Provide the [X, Y] coordinate of the cell's center where the given text is located.  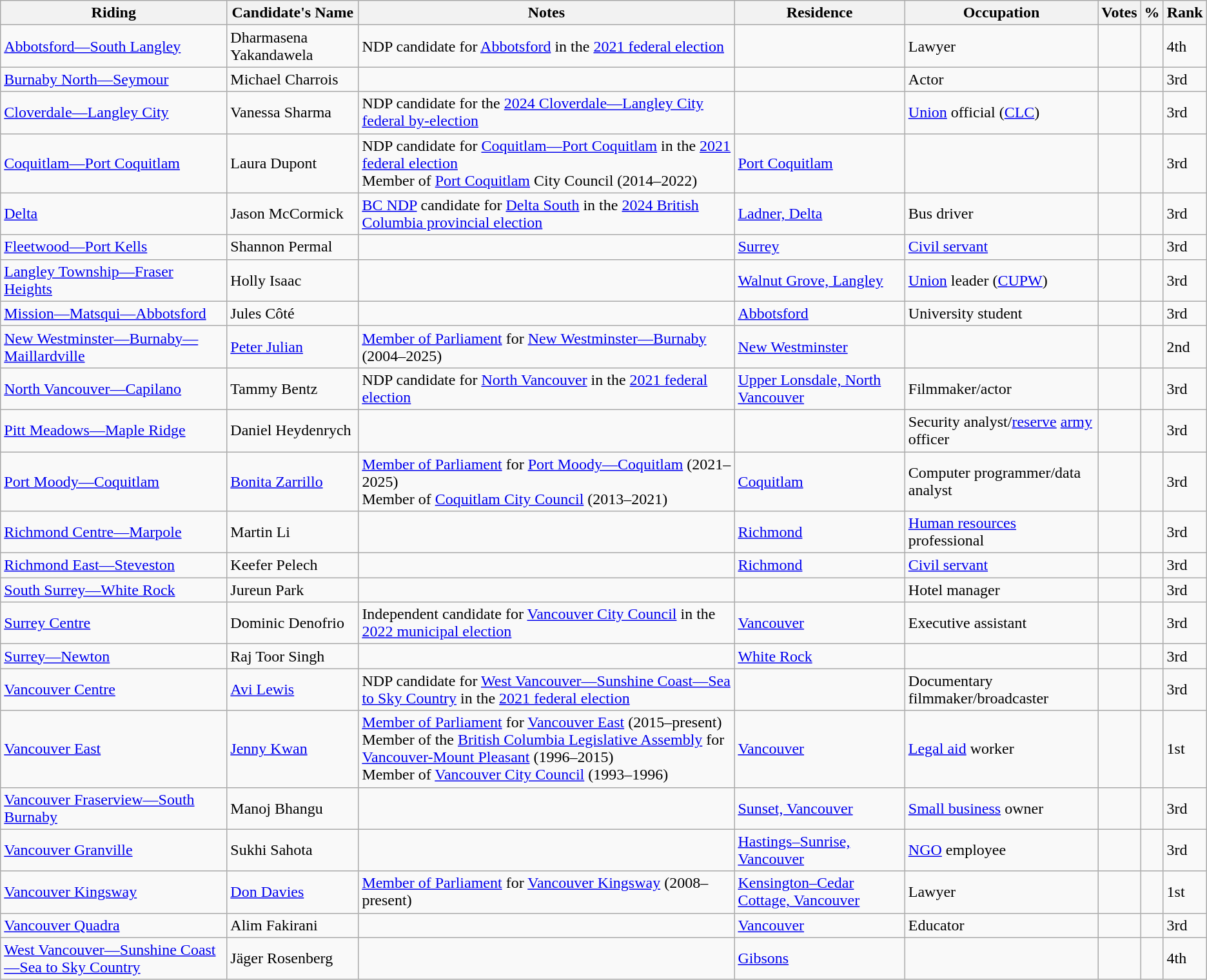
Jureun Park [293, 590]
Port Moody—Coquitlam [113, 481]
Human resources professional [1001, 533]
Peter Julian [293, 347]
Actor [1001, 79]
Bus driver [1001, 214]
Upper Lonsdale, North Vancouver [819, 388]
Filmmaker/actor [1001, 388]
Union official (CLC) [1001, 112]
New Westminster—Burnaby—Maillardville [113, 347]
Kensington–Cedar Cottage, Vancouver [819, 892]
NDP candidate for Coquitlam—Port Coquitlam in the 2021 federal election Member of Port Coquitlam City Council (2014–2022) [547, 163]
Member of Parliament for Vancouver Kingsway (2008–present) [547, 892]
Jason McCormick [293, 214]
Hotel manager [1001, 590]
Vancouver Fraserview—South Burnaby [113, 808]
Computer programmer/data analyst [1001, 481]
Burnaby North—Seymour [113, 79]
Jäger Rosenberg [293, 958]
Legal aid worker [1001, 749]
New Westminster [819, 347]
Security analyst/reserve army officer [1001, 431]
Notes [547, 13]
Riding [113, 13]
Vancouver Quadra [113, 925]
Dominic Denofrio [293, 623]
Bonita Zarrillo [293, 481]
Jules Côté [293, 313]
Vancouver Granville [113, 850]
Vanessa Sharma [293, 112]
NDP candidate for North Vancouver in the 2021 federal election [547, 388]
Cloverdale—Langley City [113, 112]
Coquitlam [819, 481]
Richmond East—Steveston [113, 565]
Abbotsford—South Langley [113, 46]
2nd [1185, 347]
Keefer Pelech [293, 565]
Sukhi Sahota [293, 850]
BC NDP candidate for Delta South in the 2024 British Columbia provincial election [547, 214]
NDP candidate for the 2024 Cloverdale—Langley City federal by-election [547, 112]
Hastings–Sunrise, Vancouver [819, 850]
Daniel Heydenrych [293, 431]
Jenny Kwan [293, 749]
West Vancouver—Sunshine Coast—Sea to Sky Country [113, 958]
Raj Toor Singh [293, 656]
Coquitlam—Port Coquitlam [113, 163]
Walnut Grove, Langley [819, 280]
Richmond Centre—Marpole [113, 533]
Occupation [1001, 13]
Candidate's Name [293, 13]
Pitt Meadows—Maple Ridge [113, 431]
Fleetwood—Port Kells [113, 247]
Educator [1001, 925]
Union leader (CUPW) [1001, 280]
Rank [1185, 13]
Documentary filmmaker/broadcaster [1001, 690]
Don Davies [293, 892]
Small business owner [1001, 808]
Residence [819, 13]
% [1152, 13]
Delta [113, 214]
Vancouver Centre [113, 690]
University student [1001, 313]
Michael Charrois [293, 79]
Executive assistant [1001, 623]
Member of Parliament for New Westminster—Burnaby (2004–2025) [547, 347]
North Vancouver—Capilano [113, 388]
Tammy Bentz [293, 388]
Dharmasena Yakandawela [293, 46]
Vancouver Kingsway [113, 892]
Surrey [819, 247]
Langley Township—Fraser Heights [113, 280]
Gibsons [819, 958]
Port Coquitlam [819, 163]
Mission—Matsqui—Abbotsford [113, 313]
Ladner, Delta [819, 214]
NDP candidate for Abbotsford in the 2021 federal election [547, 46]
Manoj Bhangu [293, 808]
South Surrey—White Rock [113, 590]
Martin Li [293, 533]
Laura Dupont [293, 163]
Surrey Centre [113, 623]
NDP candidate for West Vancouver—Sunshine Coast—Sea to Sky Country in the 2021 federal election [547, 690]
White Rock [819, 656]
Independent candidate for Vancouver City Council in the 2022 municipal election [547, 623]
Vancouver East [113, 749]
Surrey—Newton [113, 656]
Member of Parliament for Port Moody—Coquitlam (2021–2025) Member of Coquitlam City Council (2013–2021) [547, 481]
NGO employee [1001, 850]
Avi Lewis [293, 690]
Alim Fakirani [293, 925]
Holly Isaac [293, 280]
Abbotsford [819, 313]
Votes [1119, 13]
Shannon Permal [293, 247]
Sunset, Vancouver [819, 808]
